Extract the [x, y] coordinate from the center of the cell holding the provided text.  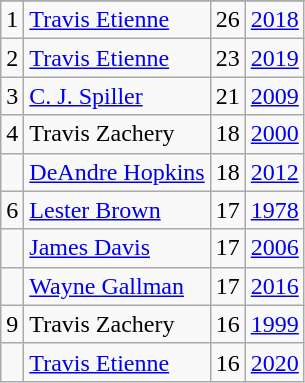
9 [12, 324]
4 [12, 134]
1978 [274, 210]
2016 [274, 286]
23 [228, 58]
21 [228, 96]
DeAndre Hopkins [117, 172]
6 [12, 210]
2006 [274, 248]
3 [12, 96]
Lester Brown [117, 210]
2020 [274, 362]
2018 [274, 20]
C. J. Spiller [117, 96]
26 [228, 20]
Wayne Gallman [117, 286]
2000 [274, 134]
2019 [274, 58]
James Davis [117, 248]
1999 [274, 324]
2009 [274, 96]
1 [12, 20]
2012 [274, 172]
2 [12, 58]
